Detect which cell encompasses the target text, then output its [x, y] center coordinate. 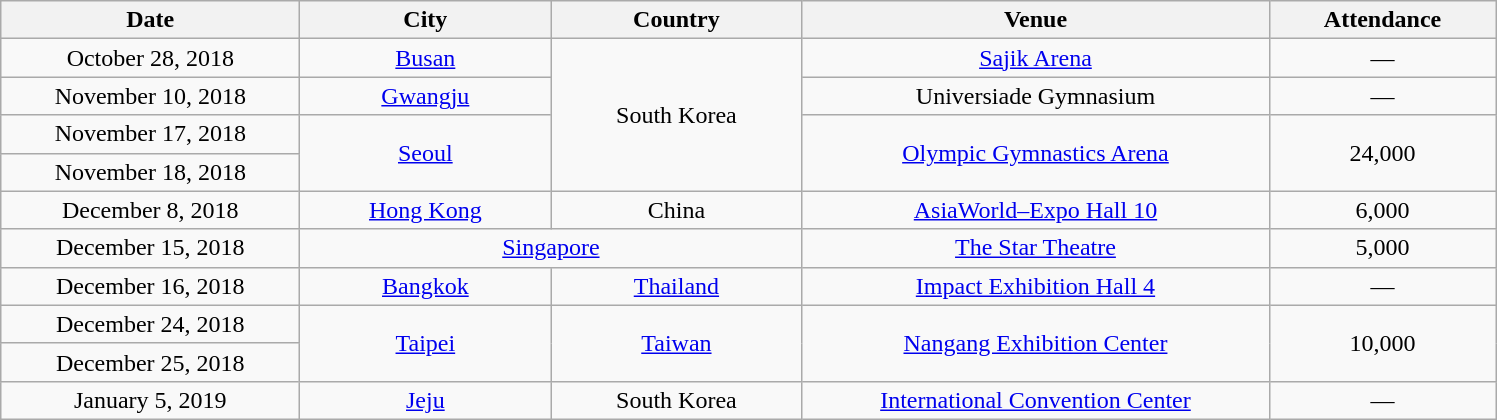
24,000 [1382, 153]
Impact Exhibition Hall 4 [1036, 286]
Singapore [551, 248]
Thailand [676, 286]
Busan [426, 58]
Bangkok [426, 286]
China [676, 210]
Date [150, 20]
Gwangju [426, 96]
December 24, 2018 [150, 324]
Nangang Exhibition Center [1036, 343]
November 10, 2018 [150, 96]
November 17, 2018 [150, 134]
Jeju [426, 400]
October 28, 2018 [150, 58]
Country [676, 20]
December 16, 2018 [150, 286]
10,000 [1382, 343]
5,000 [1382, 248]
December 25, 2018 [150, 362]
6,000 [1382, 210]
Sajik Arena [1036, 58]
Taipei [426, 343]
December 15, 2018 [150, 248]
January 5, 2019 [150, 400]
Taiwan [676, 343]
Olympic Gymnastics Arena [1036, 153]
City [426, 20]
December 8, 2018 [150, 210]
November 18, 2018 [150, 172]
Seoul [426, 153]
Attendance [1382, 20]
Universiade Gymnasium [1036, 96]
Hong Kong [426, 210]
AsiaWorld–Expo Hall 10 [1036, 210]
International Convention Center [1036, 400]
Venue [1036, 20]
The Star Theatre [1036, 248]
